Return (X, Y) of the center of cell containing provided text 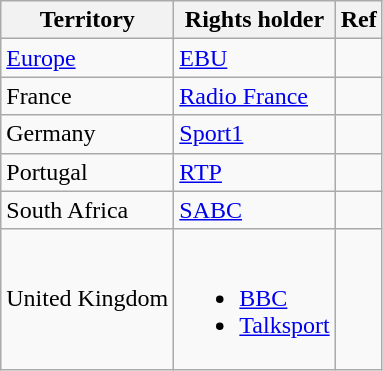
Germany (88, 134)
South Africa (88, 210)
EBU (254, 58)
Sport1 (254, 134)
Territory (88, 20)
Portugal (88, 172)
RTP (254, 172)
France (88, 96)
SABC (254, 210)
United Kingdom (88, 299)
Radio France (254, 96)
Europe (88, 58)
Rights holder (254, 20)
Ref (358, 20)
BBCTalksport (254, 299)
